Locate the cell with the specified text and output its (X, Y) center coordinate. 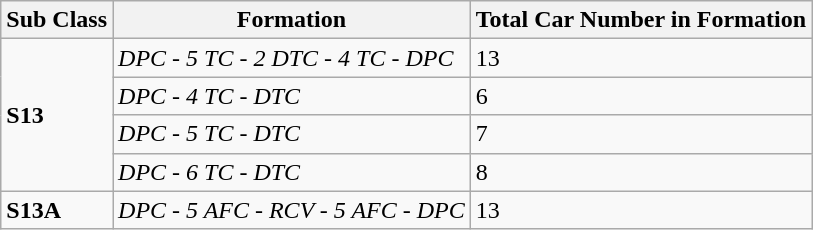
7 (640, 134)
S13A (57, 210)
DPC - 4 TC - DTC (292, 96)
DPC ‐ 5 TC - 2 DTC - 4 TC - DPC (292, 58)
6 (640, 96)
S13 (57, 115)
DPC - 6 TC - DTC (292, 172)
8 (640, 172)
Sub Class (57, 20)
Total Car Number in Formation (640, 20)
DPC - 5 TC - DTC (292, 134)
Formation (292, 20)
DPC - 5 AFC - RCV - 5 AFC - DPC (292, 210)
